Find where the given text appears and provide that cell's center as [x, y] coordinate. 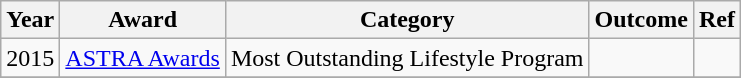
2015 [30, 58]
Award [143, 20]
Ref [716, 20]
Most Outstanding Lifestyle Program [407, 58]
Outcome [641, 20]
ASTRA Awards [143, 58]
Year [30, 20]
Category [407, 20]
